Determine the (x, y) coordinate at the center of the cell enclosing the given text.  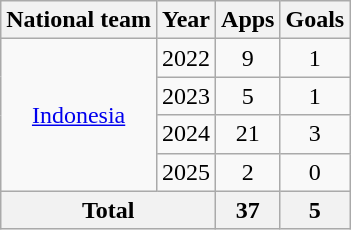
2023 (186, 96)
2 (248, 172)
2025 (186, 172)
21 (248, 134)
37 (248, 210)
3 (315, 134)
2024 (186, 134)
National team (79, 20)
Total (108, 210)
Indonesia (79, 115)
Goals (315, 20)
Apps (248, 20)
2022 (186, 58)
9 (248, 58)
0 (315, 172)
Year (186, 20)
